Extract the (X, Y) coordinate from the center of the cell holding the provided text.  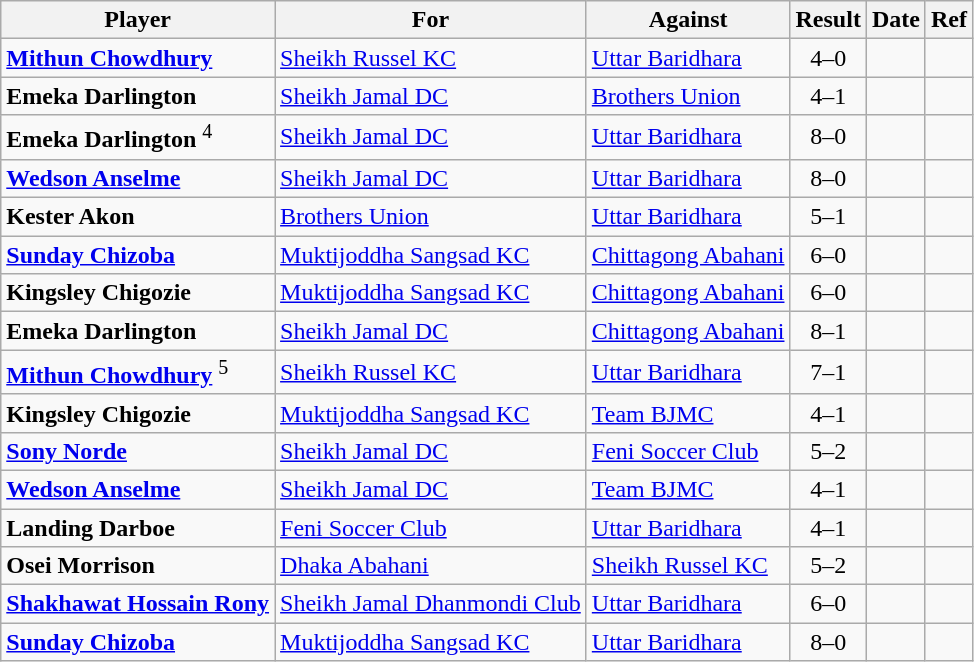
Result (828, 20)
4–0 (828, 58)
Kester Akon (138, 217)
Landing Darboe (138, 528)
Date (896, 20)
8–1 (828, 331)
Shakhawat Hossain Rony (138, 604)
Mithun Chowdhury (138, 58)
Player (138, 20)
Osei Morrison (138, 566)
Emeka Darlington 4 (138, 138)
Mithun Chowdhury 5 (138, 372)
For (431, 20)
Against (688, 20)
Sheikh Jamal Dhanmondi Club (431, 604)
Sony Norde (138, 451)
Ref (948, 20)
Dhaka Abahani (431, 566)
5–1 (828, 217)
7–1 (828, 372)
